Capture the cell that displays the provided text and extract its [X, Y] central coordinate. 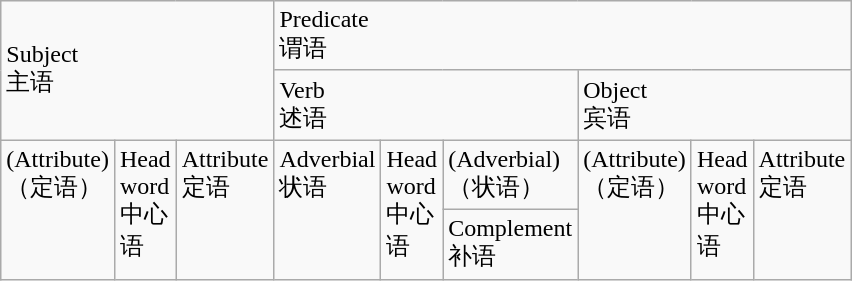
Adverbial状语 [328, 210]
Predicate谓语 [562, 36]
(Adverbial)（状语） [510, 175]
Verb述语 [426, 105]
Complement补语 [510, 244]
Subject主语 [138, 70]
Object宾语 [714, 105]
